Identify which cell holds the provided text, then report its (x, y) central coordinate. 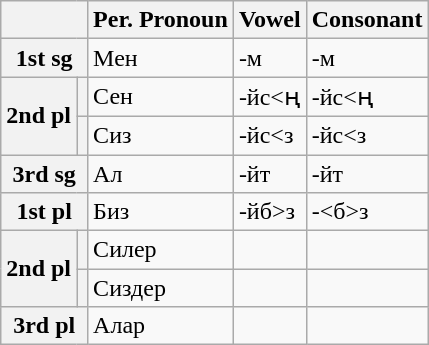
Алар (161, 326)
Мен (161, 58)
1st sg (44, 58)
-<б>з (367, 212)
Биз (161, 212)
Силер (161, 250)
Сиздер (161, 288)
-йб>з (270, 212)
Сен (161, 97)
1st pl (44, 212)
Ал (161, 173)
3rd sg (44, 173)
3rd pl (44, 326)
Сиз (161, 135)
Vowel (270, 20)
Consonant (367, 20)
Per. Pronoun (161, 20)
